For the text-containing cell, return its midpoint in [x, y] coordinate format. 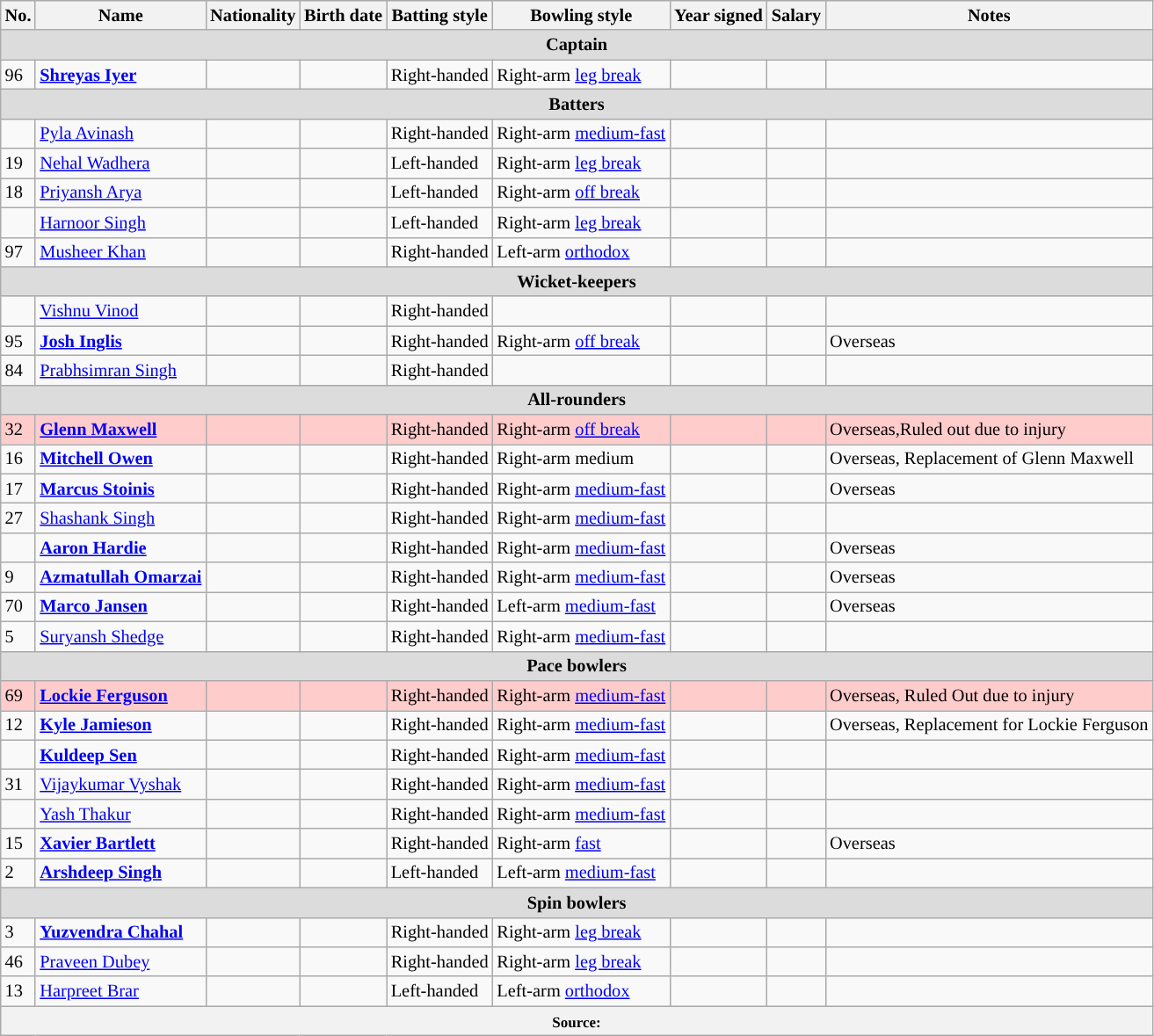
Spin bowlers [577, 902]
Source: [577, 1021]
32 [18, 430]
Azmatullah Omarzai [120, 577]
18 [18, 192]
Batting style [439, 15]
15 [18, 844]
Overseas, Replacement for Lockie Ferguson [989, 725]
96 [18, 75]
Salary [796, 15]
Glenn Maxwell [120, 430]
13 [18, 991]
17 [18, 489]
Right-arm fast [581, 844]
Wicket-keepers [577, 281]
84 [18, 370]
Name [120, 15]
Year signed [719, 15]
Marcus Stoinis [120, 489]
All-rounders [577, 400]
Prabhsimran Singh [120, 370]
Vijaykumar Vyshak [120, 784]
12 [18, 725]
Musheer Khan [120, 252]
Mitchell Owen [120, 459]
Overseas, Ruled Out due to injury [989, 695]
Vishnu Vinod [120, 311]
Bowling style [581, 15]
Harpreet Brar [120, 991]
Xavier Bartlett [120, 844]
Lockie Ferguson [120, 695]
27 [18, 518]
Shashank Singh [120, 518]
Marco Jansen [120, 606]
Nehal Wadhera [120, 163]
Priyansh Arya [120, 192]
95 [18, 341]
2 [18, 873]
97 [18, 252]
Arshdeep Singh [120, 873]
19 [18, 163]
Captain [577, 45]
9 [18, 577]
Notes [989, 15]
Aaron Hardie [120, 547]
70 [18, 606]
16 [18, 459]
No. [18, 15]
46 [18, 961]
Harnoor Singh [120, 222]
Birth date [343, 15]
Kyle Jamieson [120, 725]
Suryansh Shedge [120, 636]
3 [18, 932]
Nationality [253, 15]
Overseas,Ruled out due to injury [989, 430]
Josh Inglis [120, 341]
Overseas, Replacement of Glenn Maxwell [989, 459]
Kuldeep Sen [120, 755]
Shreyas Iyer [120, 75]
5 [18, 636]
69 [18, 695]
Batters [577, 104]
Pace bowlers [577, 666]
31 [18, 784]
Yuzvendra Chahal [120, 932]
Right-arm medium [581, 459]
Pyla Avinash [120, 134]
Praveen Dubey [120, 961]
Yash Thakur [120, 814]
